Identify which cell holds the provided text, then report its (x, y) central coordinate. 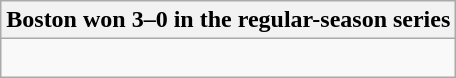
Boston won 3–0 in the regular-season series (228, 20)
